Search for the cell housing the specified text and yield its (x, y) center coordinate. 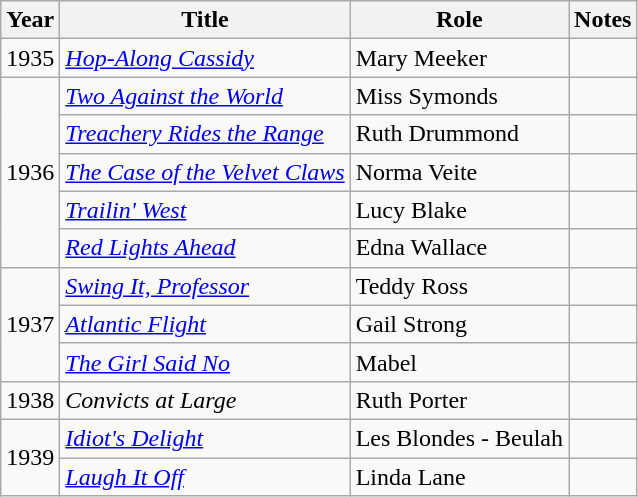
Red Lights Ahead (205, 248)
Idiot's Delight (205, 438)
Notes (603, 20)
Norma Veite (459, 172)
1936 (30, 172)
Linda Lane (459, 477)
Mabel (459, 362)
Convicts at Large (205, 400)
Gail Strong (459, 324)
Edna Wallace (459, 248)
1935 (30, 58)
Ruth Porter (459, 400)
The Girl Said No (205, 362)
Title (205, 20)
1937 (30, 324)
Lucy Blake (459, 210)
Year (30, 20)
Ruth Drummond (459, 134)
1939 (30, 457)
Treachery Rides the Range (205, 134)
Atlantic Flight (205, 324)
Trailin' West (205, 210)
1938 (30, 400)
Mary Meeker (459, 58)
Miss Symonds (459, 96)
Hop-Along Cassidy (205, 58)
Teddy Ross (459, 286)
Two Against the World (205, 96)
Laugh It Off (205, 477)
Role (459, 20)
Les Blondes - Beulah (459, 438)
The Case of the Velvet Claws (205, 172)
Swing It, Professor (205, 286)
